Search for the cell housing the specified text and yield its (x, y) center coordinate. 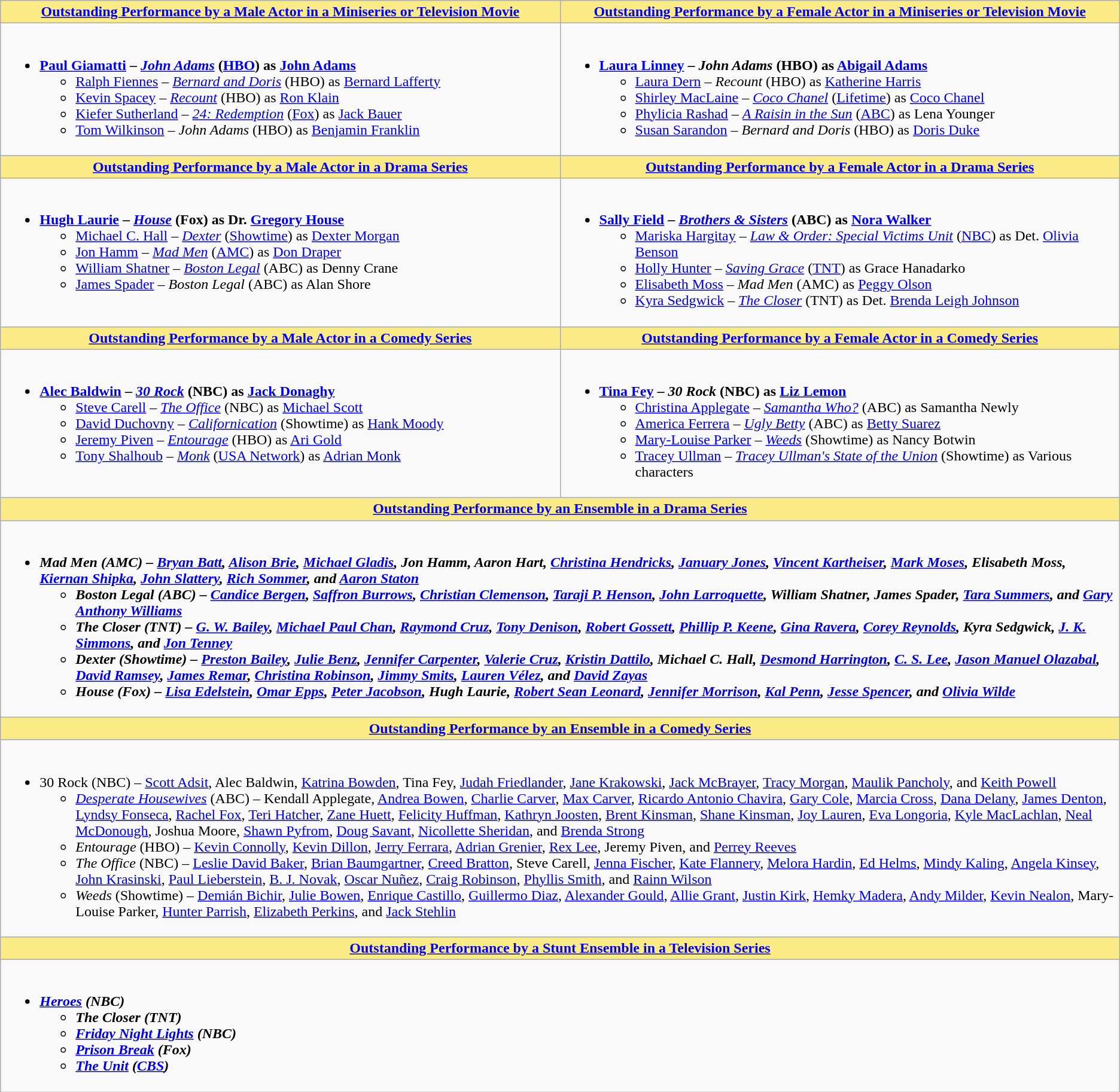
Outstanding Performance by an Ensemble in a Comedy Series (560, 728)
Heroes (NBC)The Closer (TNT)Friday Night Lights (NBC)Prison Break (Fox)The Unit (CBS) (560, 1025)
Outstanding Performance by a Male Actor in a Drama Series (280, 167)
Outstanding Performance by a Male Actor in a Miniseries or Television Movie (280, 12)
Outstanding Performance by a Female Actor in a Comedy Series (840, 338)
Outstanding Performance by an Ensemble in a Drama Series (560, 509)
Outstanding Performance by a Female Actor in a Drama Series (840, 167)
Outstanding Performance by a Female Actor in a Miniseries or Television Movie (840, 12)
Outstanding Performance by a Male Actor in a Comedy Series (280, 338)
Outstanding Performance by a Stunt Ensemble in a Television Series (560, 948)
